Search for the cell housing the specified text and yield its (X, Y) center coordinate. 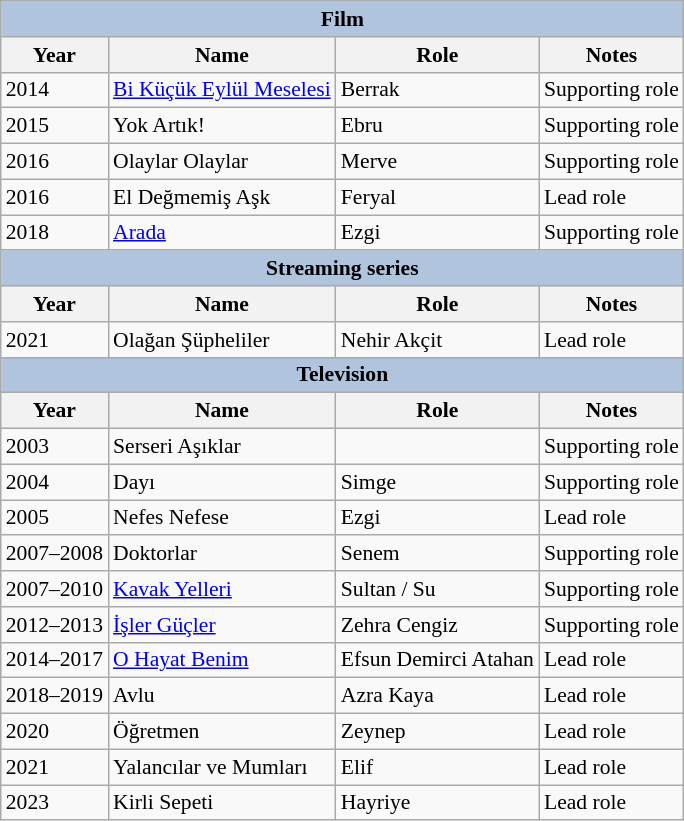
İşler Güçler (222, 625)
2007–2010 (54, 589)
Bi Küçük Eylül Meselesi (222, 90)
Kavak Yelleri (222, 589)
O Hayat Benim (222, 660)
Zehra Cengiz (438, 625)
Sultan / Su (438, 589)
Feryal (438, 197)
Azra Kaya (438, 696)
2004 (54, 482)
Zeynep (438, 732)
Senem (438, 554)
Olağan Şüpheliler (222, 340)
Television (342, 375)
El Değmemiş Aşk (222, 197)
Olaylar Olaylar (222, 162)
Dayı (222, 482)
2005 (54, 518)
2018 (54, 233)
Hayriye (438, 803)
Streaming series (342, 269)
Doktorlar (222, 554)
Berrak (438, 90)
Nehir Akçit (438, 340)
Yok Artık! (222, 126)
2023 (54, 803)
Elif (438, 767)
2014 (54, 90)
Nefes Nefese (222, 518)
2015 (54, 126)
2018–2019 (54, 696)
2007–2008 (54, 554)
Serseri Aşıklar (222, 447)
2014–2017 (54, 660)
2003 (54, 447)
Ebru (438, 126)
Merve (438, 162)
Avlu (222, 696)
Arada (222, 233)
Film (342, 19)
Yalancılar ve Mumları (222, 767)
Kirli Sepeti (222, 803)
Öğretmen (222, 732)
Simge (438, 482)
2012–2013 (54, 625)
2020 (54, 732)
Efsun Demirci Atahan (438, 660)
